Return the [X, Y] coordinate for the center point of the cell that contains the specified text.  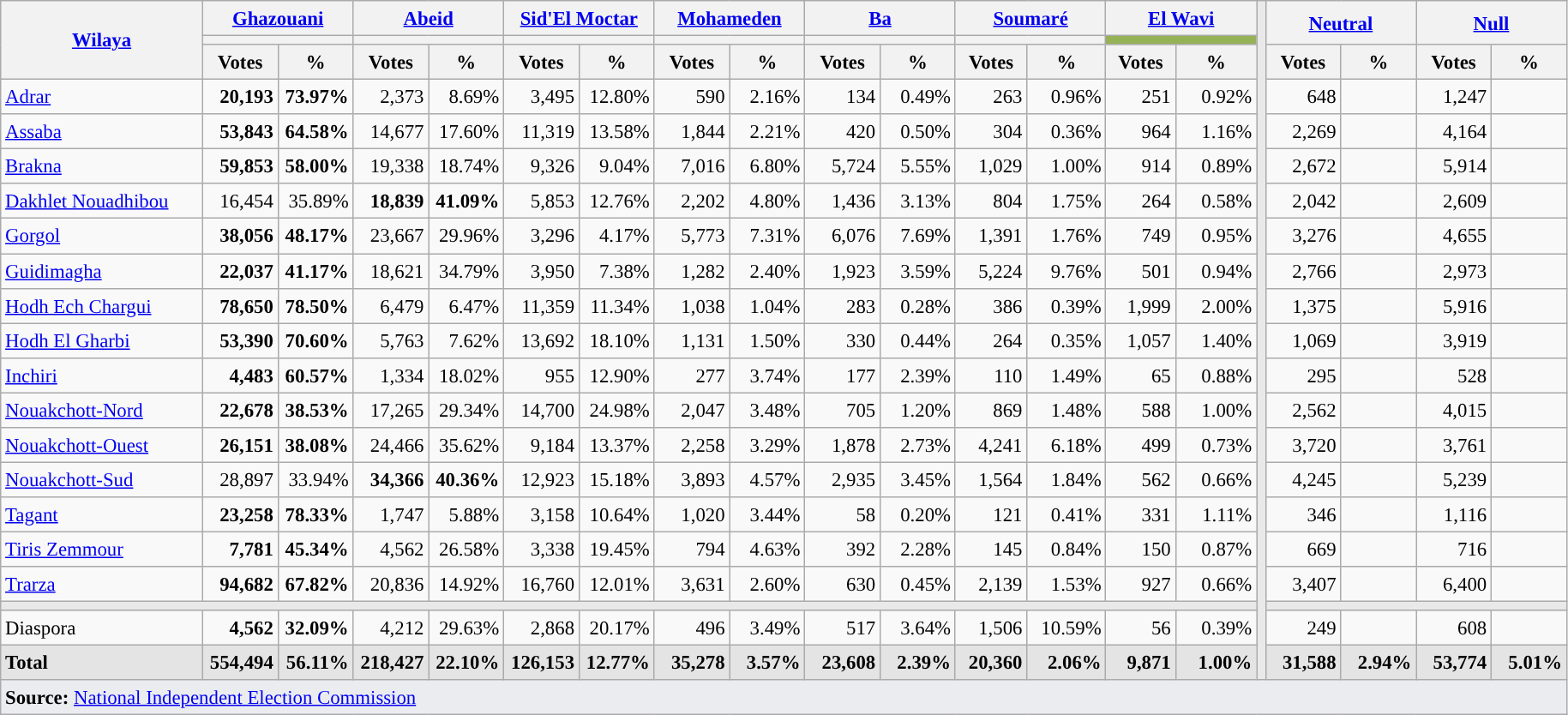
0.44% [918, 341]
1,747 [391, 514]
53,843 [240, 132]
3,919 [1454, 341]
249 [1303, 628]
3,338 [542, 549]
0.87% [1216, 549]
501 [1140, 271]
26,151 [240, 446]
65 [1140, 376]
4.17% [616, 237]
20,193 [240, 98]
528 [1454, 376]
964 [1140, 132]
346 [1303, 514]
126,153 [542, 664]
67.82% [315, 585]
3.64% [918, 628]
17,265 [391, 410]
1,038 [692, 305]
1,999 [1140, 305]
1,878 [843, 446]
1,282 [692, 271]
Ghazouani [278, 19]
3,720 [1303, 446]
94,682 [240, 585]
0.49% [918, 98]
7,781 [240, 549]
4,241 [991, 446]
2,258 [692, 446]
10.59% [1066, 628]
6.18% [1066, 446]
7.69% [918, 237]
35,278 [692, 664]
499 [1140, 446]
78,650 [240, 305]
3,296 [542, 237]
5,916 [1454, 305]
2,766 [1303, 271]
496 [692, 628]
0.84% [1066, 549]
Wilaya [102, 40]
40.36% [466, 480]
4,015 [1454, 410]
3.45% [918, 480]
Nouakchott-Sud [102, 480]
716 [1454, 549]
794 [692, 549]
2,935 [843, 480]
38,056 [240, 237]
5.01% [1529, 664]
420 [843, 132]
9,184 [542, 446]
4,164 [1454, 132]
56 [1140, 628]
8.69% [466, 98]
277 [692, 376]
Adrar [102, 98]
12.01% [616, 585]
20,360 [991, 664]
804 [991, 201]
Total [102, 664]
1,069 [1303, 341]
4,212 [391, 628]
Tagant [102, 514]
3.44% [767, 514]
29.63% [466, 628]
330 [843, 341]
11.34% [616, 305]
10.64% [616, 514]
1,247 [1454, 98]
13,692 [542, 341]
19.45% [616, 549]
669 [1303, 549]
2.73% [918, 446]
3,950 [542, 271]
16,454 [240, 201]
5,773 [692, 237]
3.57% [767, 664]
392 [843, 549]
16,760 [542, 585]
20.17% [616, 628]
608 [1454, 628]
3,158 [542, 514]
11,359 [542, 305]
1,436 [843, 201]
5,224 [991, 271]
386 [991, 305]
Trarza [102, 585]
2,609 [1454, 201]
9.04% [616, 166]
5,763 [391, 341]
12.77% [616, 664]
0.89% [1216, 166]
2,973 [1454, 271]
2.06% [1066, 664]
2.94% [1379, 664]
1.76% [1066, 237]
Neutral [1341, 22]
630 [843, 585]
70.60% [315, 341]
3.48% [767, 410]
4.80% [767, 201]
Null [1492, 22]
0.58% [1216, 201]
18.02% [466, 376]
3.59% [918, 271]
78.50% [315, 305]
218,427 [391, 664]
53,774 [1454, 664]
4,655 [1454, 237]
1.16% [1216, 132]
9,871 [1140, 664]
23,608 [843, 664]
11,319 [542, 132]
32.09% [315, 628]
7.62% [466, 341]
1,020 [692, 514]
34.79% [466, 271]
5,853 [542, 201]
38.08% [315, 446]
6,400 [1454, 585]
23,667 [391, 237]
1,029 [991, 166]
6,479 [391, 305]
13.37% [616, 446]
24.98% [616, 410]
590 [692, 98]
4.63% [767, 549]
Hodh Ech Chargui [102, 305]
58.00% [315, 166]
869 [991, 410]
1.20% [918, 410]
14.92% [466, 585]
295 [1303, 376]
1,334 [391, 376]
283 [843, 305]
Guidimagha [102, 271]
73.97% [315, 98]
3,761 [1454, 446]
1.50% [767, 341]
3,276 [1303, 237]
12.90% [616, 376]
2,202 [692, 201]
9.76% [1066, 271]
28,897 [240, 480]
7.38% [616, 271]
554,494 [240, 664]
1.53% [1066, 585]
1.11% [1216, 514]
3.29% [767, 446]
31,588 [1303, 664]
35.62% [466, 446]
517 [843, 628]
3,495 [542, 98]
588 [1140, 410]
22,037 [240, 271]
4,245 [1303, 480]
59,853 [240, 166]
1,391 [991, 237]
145 [991, 549]
0.41% [1066, 514]
Abeid [429, 19]
110 [991, 376]
1.40% [1216, 341]
2,868 [542, 628]
1,506 [991, 628]
0.92% [1216, 98]
1,116 [1454, 514]
263 [991, 98]
6.47% [466, 305]
2.28% [918, 549]
927 [1140, 585]
0.96% [1066, 98]
5,239 [1454, 480]
2.16% [767, 98]
1,564 [991, 480]
5,724 [843, 166]
177 [843, 376]
26.58% [466, 549]
0.45% [918, 585]
5,914 [1454, 166]
23,258 [240, 514]
121 [991, 514]
64.58% [315, 132]
6.80% [767, 166]
1,131 [692, 341]
35.89% [315, 201]
5.88% [466, 514]
45.34% [315, 549]
1.04% [767, 305]
0.50% [918, 132]
2.00% [1216, 305]
53,390 [240, 341]
648 [1303, 98]
0.95% [1216, 237]
0.28% [918, 305]
22,678 [240, 410]
18,621 [391, 271]
251 [1140, 98]
1.75% [1066, 201]
Nouakchott-Ouest [102, 446]
18.74% [466, 166]
Source: National Independent Election Commission [784, 698]
331 [1140, 514]
12.80% [616, 98]
29.96% [466, 237]
304 [991, 132]
18,839 [391, 201]
20,836 [391, 585]
0.20% [918, 514]
705 [843, 410]
33.94% [315, 480]
3.13% [918, 201]
Dakhlet Nouadhibou [102, 201]
18.10% [616, 341]
12,923 [542, 480]
29.34% [466, 410]
3.49% [767, 628]
562 [1140, 480]
150 [1140, 549]
1,923 [843, 271]
1,057 [1140, 341]
2,047 [692, 410]
749 [1140, 237]
Diaspora [102, 628]
2,562 [1303, 410]
22.10% [466, 664]
0.94% [1216, 271]
Sid'El Moctar [580, 19]
13.58% [616, 132]
12.76% [616, 201]
Mohameden [730, 19]
7,016 [692, 166]
19,338 [391, 166]
0.35% [1066, 341]
0.88% [1216, 376]
955 [542, 376]
Assaba [102, 132]
2.21% [767, 132]
3,631 [692, 585]
7.31% [767, 237]
4,483 [240, 376]
78.33% [315, 514]
3.74% [767, 376]
34,366 [391, 480]
2.40% [767, 271]
0.73% [1216, 446]
15.18% [616, 480]
0.36% [1066, 132]
2,139 [991, 585]
Inchiri [102, 376]
1.48% [1066, 410]
38.53% [315, 410]
56.11% [315, 664]
134 [843, 98]
6,076 [843, 237]
914 [1140, 166]
3,407 [1303, 585]
Ba [880, 19]
Brakna [102, 166]
41.17% [315, 271]
4.57% [767, 480]
2.60% [767, 585]
Hodh El Gharbi [102, 341]
17.60% [466, 132]
24,466 [391, 446]
9,326 [542, 166]
48.17% [315, 237]
2,672 [1303, 166]
1.84% [1066, 480]
41.09% [466, 201]
1,375 [1303, 305]
El Wavi [1181, 19]
3,893 [692, 480]
Soumaré [1030, 19]
2,269 [1303, 132]
60.57% [315, 376]
Tiris Zemmour [102, 549]
Nouakchott-Nord [102, 410]
14,700 [542, 410]
Gorgol [102, 237]
14,677 [391, 132]
58 [843, 514]
2,373 [391, 98]
1,844 [692, 132]
1.49% [1066, 376]
2,042 [1303, 201]
5.55% [918, 166]
